Capture the cell that displays the provided text and extract its (X, Y) central coordinate. 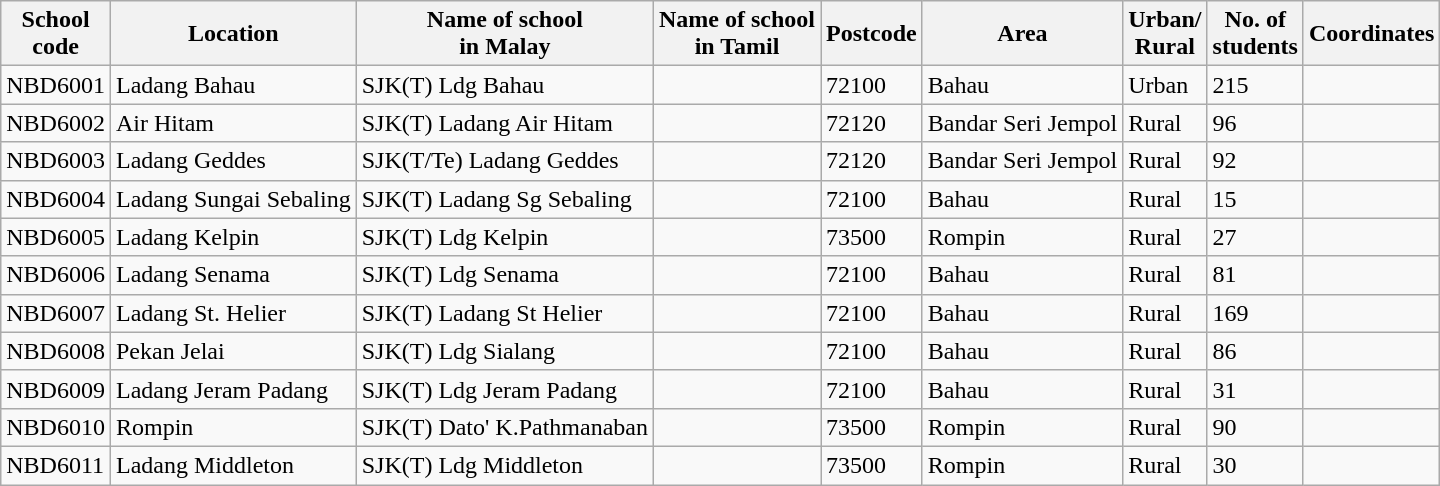
Air Hitam (233, 123)
SJK(T/Te) Ladang Geddes (504, 161)
NBD6003 (56, 161)
31 (1255, 389)
NBD6002 (56, 123)
SJK(T) Ldg Middleton (504, 465)
SJK(T) Ldg Sialang (504, 351)
86 (1255, 351)
NBD6005 (56, 237)
Ladang Senama (233, 275)
NBD6004 (56, 199)
Area (1022, 34)
SJK(T) Ladang St Helier (504, 313)
90 (1255, 427)
Ladang Geddes (233, 161)
Ladang Kelpin (233, 237)
92 (1255, 161)
Urban (1165, 85)
Ladang Sungai Sebaling (233, 199)
SJK(T) Ldg Jeram Padang (504, 389)
15 (1255, 199)
Ladang Middleton (233, 465)
SJK(T) Ldg Senama (504, 275)
Ladang Bahau (233, 85)
215 (1255, 85)
Schoolcode (56, 34)
SJK(T) Ldg Bahau (504, 85)
Name of schoolin Malay (504, 34)
Urban/Rural (1165, 34)
NBD6011 (56, 465)
30 (1255, 465)
Ladang St. Helier (233, 313)
169 (1255, 313)
SJK(T) Ladang Sg Sebaling (504, 199)
Name of schoolin Tamil (738, 34)
SJK(T) Ladang Air Hitam (504, 123)
NBD6008 (56, 351)
NBD6001 (56, 85)
SJK(T) Ldg Kelpin (504, 237)
Coordinates (1371, 34)
Location (233, 34)
NBD6009 (56, 389)
No. ofstudents (1255, 34)
SJK(T) Dato' K.Pathmanaban (504, 427)
Postcode (872, 34)
NBD6007 (56, 313)
NBD6010 (56, 427)
Ladang Jeram Padang (233, 389)
81 (1255, 275)
NBD6006 (56, 275)
Pekan Jelai (233, 351)
27 (1255, 237)
96 (1255, 123)
